Capture the cell that displays the provided text and extract its (x, y) central coordinate. 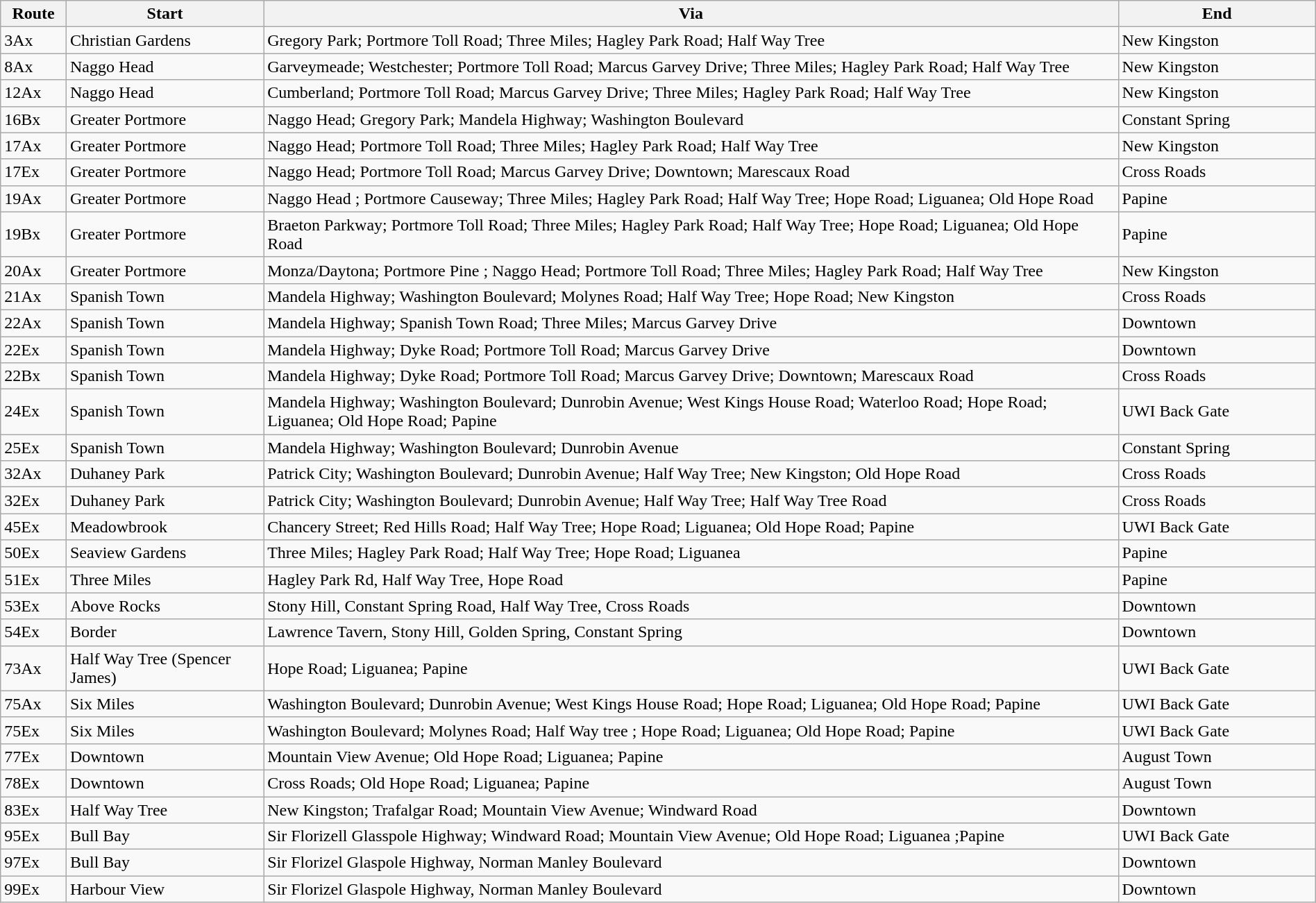
Mandela Highway; Dyke Road; Portmore Toll Road; Marcus Garvey Drive; Downtown; Marescaux Road (691, 376)
50Ex (33, 553)
Naggo Head; Gregory Park; Mandela Highway; Washington Boulevard (691, 119)
Monza/Daytona; Portmore Pine ; Naggo Head; Portmore Toll Road; Three Miles; Hagley Park Road; Half Way Tree (691, 270)
20Ax (33, 270)
Cross Roads; Old Hope Road; Liguanea; Papine (691, 783)
Lawrence Tavern, Stony Hill, Golden Spring, Constant Spring (691, 632)
17Ax (33, 146)
Mandela Highway; Washington Boulevard; Molynes Road; Half Way Tree; Hope Road; New Kingston (691, 296)
Chancery Street; Red Hills Road; Half Way Tree; Hope Road; Liguanea; Old Hope Road; Papine (691, 527)
Garveymeade; Westchester; Portmore Toll Road; Marcus Garvey Drive; Three Miles; Hagley Park Road; Half Way Tree (691, 67)
Naggo Head; Portmore Toll Road; Three Miles; Hagley Park Road; Half Way Tree (691, 146)
Patrick City; Washington Boulevard; Dunrobin Avenue; Half Way Tree; Half Way Tree Road (691, 500)
Washington Boulevard; Dunrobin Avenue; West Kings House Road; Hope Road; Liguanea; Old Hope Road; Papine (691, 704)
Cumberland; Portmore Toll Road; Marcus Garvey Drive; Three Miles; Hagley Park Road; Half Way Tree (691, 93)
22Ax (33, 323)
12Ax (33, 93)
16Bx (33, 119)
22Ex (33, 349)
Mandela Highway; Spanish Town Road; Three Miles; Marcus Garvey Drive (691, 323)
Sir Florizell Glasspole Highway; Windward Road; Mountain View Avenue; Old Hope Road; Liguanea ;Papine (691, 836)
Hope Road; Liguanea; Papine (691, 668)
Route (33, 14)
22Bx (33, 376)
Mandela Highway; Washington Boulevard; Dunrobin Avenue (691, 448)
8Ax (33, 67)
Seaview Gardens (164, 553)
83Ex (33, 810)
Stony Hill, Constant Spring Road, Half Way Tree, Cross Roads (691, 606)
73Ax (33, 668)
Harbour View (164, 889)
Half Way Tree (Spencer James) (164, 668)
Washington Boulevard; Molynes Road; Half Way tree ; Hope Road; Liguanea; Old Hope Road; Papine (691, 730)
32Ex (33, 500)
Gregory Park; Portmore Toll Road; Three Miles; Hagley Park Road; Half Way Tree (691, 40)
51Ex (33, 580)
32Ax (33, 474)
54Ex (33, 632)
75Ax (33, 704)
99Ex (33, 889)
95Ex (33, 836)
Half Way Tree (164, 810)
Mountain View Avenue; Old Hope Road; Liguanea; Papine (691, 757)
Braeton Parkway; Portmore Toll Road; Three Miles; Hagley Park Road; Half Way Tree; Hope Road; Liguanea; Old Hope Road (691, 235)
Naggo Head; Portmore Toll Road; Marcus Garvey Drive; Downtown; Marescaux Road (691, 172)
Start (164, 14)
Three Miles; Hagley Park Road; Half Way Tree; Hope Road; Liguanea (691, 553)
25Ex (33, 448)
17Ex (33, 172)
Mandela Highway; Dyke Road; Portmore Toll Road; Marcus Garvey Drive (691, 349)
Hagley Park Rd, Half Way Tree, Hope Road (691, 580)
Meadowbrook (164, 527)
24Ex (33, 412)
77Ex (33, 757)
Border (164, 632)
Three Miles (164, 580)
53Ex (33, 606)
97Ex (33, 863)
45Ex (33, 527)
Patrick City; Washington Boulevard; Dunrobin Avenue; Half Way Tree; New Kingston; Old Hope Road (691, 474)
19Bx (33, 235)
21Ax (33, 296)
19Ax (33, 199)
End (1217, 14)
Naggo Head ; Portmore Causeway; Three Miles; Hagley Park Road; Half Way Tree; Hope Road; Liguanea; Old Hope Road (691, 199)
Mandela Highway; Washington Boulevard; Dunrobin Avenue; West Kings House Road; Waterloo Road; Hope Road; Liguanea; Old Hope Road; Papine (691, 412)
Christian Gardens (164, 40)
75Ex (33, 730)
Above Rocks (164, 606)
New Kingston; Trafalgar Road; Mountain View Avenue; Windward Road (691, 810)
Via (691, 14)
3Ax (33, 40)
78Ex (33, 783)
